Detect which cell encompasses the target text, then output its (x, y) center coordinate. 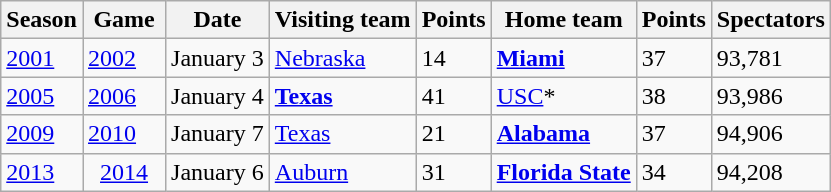
Auburn (342, 172)
2006 (124, 96)
January 7 (218, 134)
Date (218, 20)
2010 (124, 134)
14 (454, 58)
Miami (564, 58)
January 6 (218, 172)
2009 (42, 134)
Game (124, 20)
Home team (564, 20)
Nebraska (342, 58)
34 (674, 172)
2014 (124, 172)
Alabama (564, 134)
93,781 (770, 58)
2013 (42, 172)
31 (454, 172)
2001 (42, 58)
2005 (42, 96)
January 4 (218, 96)
2002 (124, 58)
USC* (564, 96)
93,986 (770, 96)
Visiting team (342, 20)
Spectators (770, 20)
January 3 (218, 58)
Florida State (564, 172)
38 (674, 96)
94,906 (770, 134)
Season (42, 20)
41 (454, 96)
94,208 (770, 172)
21 (454, 134)
